Output the [X, Y] coordinate of the center of the cell containing the given text.  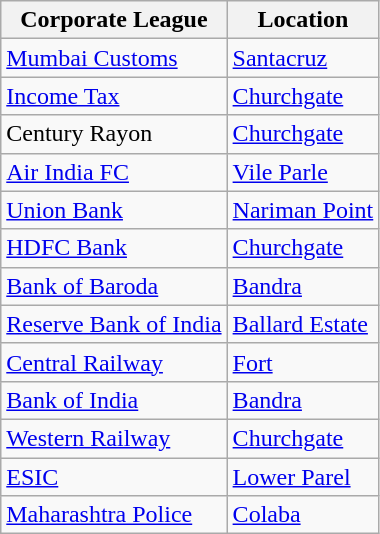
Air India FC [114, 172]
Vile Parle [303, 172]
Lower Parel [303, 477]
Century Rayon [114, 134]
HDFC Bank [114, 248]
Income Tax [114, 96]
ESIC [114, 477]
Location [303, 20]
Maharashtra Police [114, 515]
Reserve Bank of India [114, 324]
Fort [303, 362]
Santacruz [303, 58]
Bank of Baroda [114, 286]
Western Railway [114, 438]
Mumbai Customs [114, 58]
Central Railway [114, 362]
Bank of India [114, 400]
Nariman Point [303, 210]
Union Bank [114, 210]
Corporate League [114, 20]
Ballard Estate [303, 324]
Colaba [303, 515]
